Identify which cell holds the provided text, then report its (x, y) central coordinate. 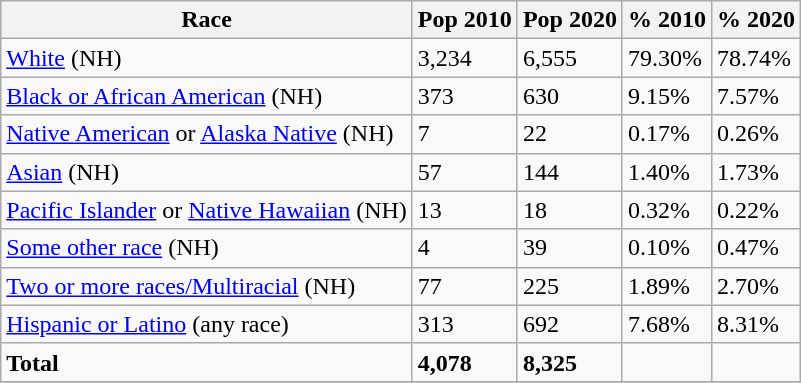
0.47% (756, 248)
78.74% (756, 58)
Pop 2010 (464, 20)
373 (464, 96)
0.10% (666, 248)
7 (464, 134)
Two or more races/Multiracial (NH) (207, 286)
3,234 (464, 58)
4,078 (464, 362)
39 (570, 248)
57 (464, 172)
8,325 (570, 362)
9.15% (666, 96)
18 (570, 210)
Native American or Alaska Native (NH) (207, 134)
692 (570, 324)
313 (464, 324)
0.17% (666, 134)
0.22% (756, 210)
77 (464, 286)
6,555 (570, 58)
225 (570, 286)
Total (207, 362)
1.89% (666, 286)
% 2010 (666, 20)
Asian (NH) (207, 172)
Race (207, 20)
Black or African American (NH) (207, 96)
79.30% (666, 58)
Pacific Islander or Native Hawaiian (NH) (207, 210)
22 (570, 134)
7.68% (666, 324)
13 (464, 210)
Hispanic or Latino (any race) (207, 324)
8.31% (756, 324)
White (NH) (207, 58)
Some other race (NH) (207, 248)
Pop 2020 (570, 20)
144 (570, 172)
7.57% (756, 96)
4 (464, 248)
630 (570, 96)
1.40% (666, 172)
0.32% (666, 210)
% 2020 (756, 20)
1.73% (756, 172)
2.70% (756, 286)
0.26% (756, 134)
